Output the (X, Y) coordinate of the center of the cell containing the given text.  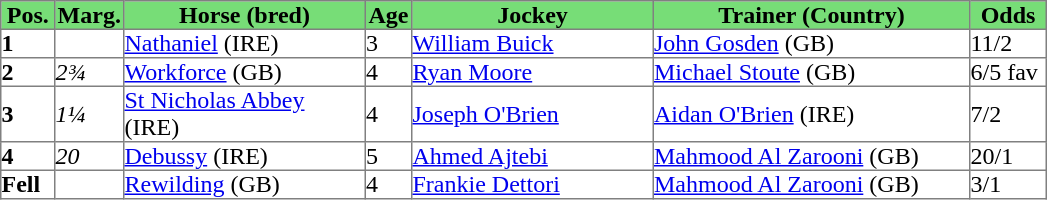
6/5 fav (1008, 72)
1 (28, 43)
2¾ (90, 72)
Trainer (Country) (811, 15)
2 (28, 72)
Joseph O'Brien (533, 114)
Debussy (IRE) (245, 156)
St Nicholas Abbey (IRE) (245, 114)
20/1 (1008, 156)
3/1 (1008, 184)
Workforce (GB) (245, 72)
Marg. (90, 15)
Pos. (28, 15)
Ryan Moore (533, 72)
Frankie Dettori (533, 184)
7/2 (1008, 114)
Rewilding (GB) (245, 184)
Michael Stoute (GB) (811, 72)
Jockey (533, 15)
11/2 (1008, 43)
Aidan O'Brien (IRE) (811, 114)
Age (388, 15)
John Gosden (GB) (811, 43)
1¼ (90, 114)
Odds (1008, 15)
Fell (28, 184)
Ahmed Ajtebi (533, 156)
William Buick (533, 43)
5 (388, 156)
Horse (bred) (245, 15)
20 (90, 156)
Nathaniel (IRE) (245, 43)
